From the cell containing the given text, extract its center point as [X, Y] coordinate. 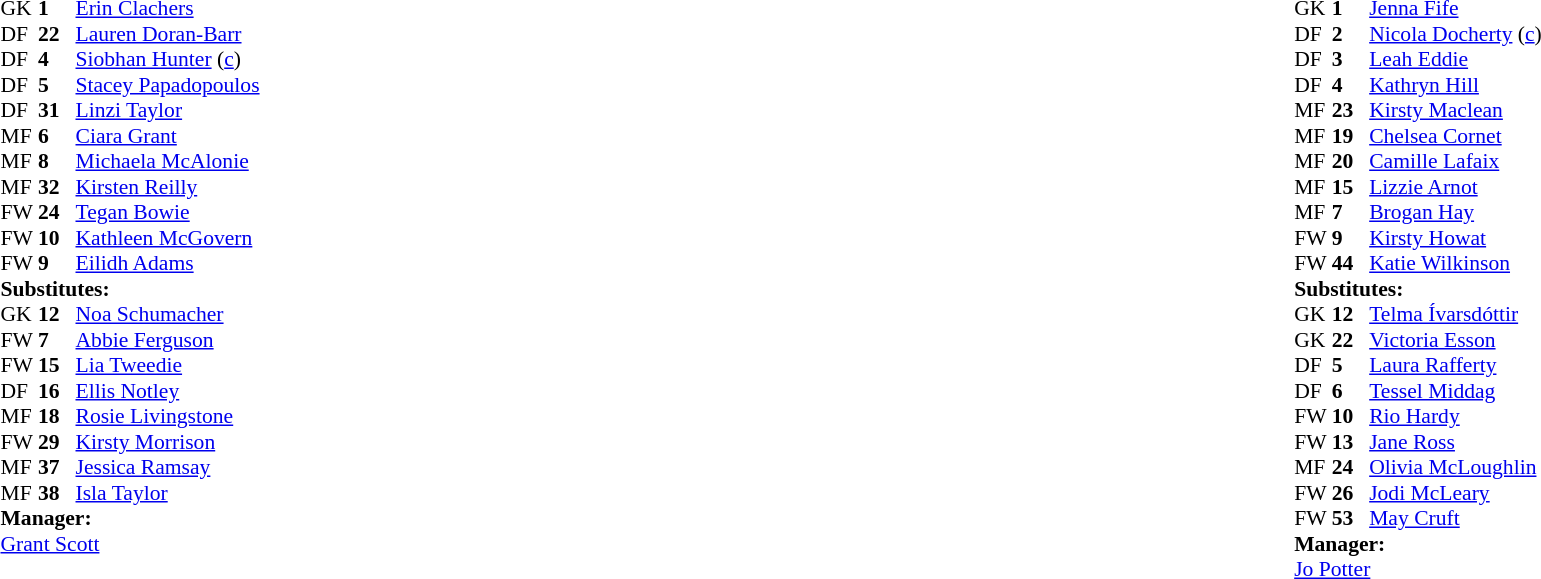
Isla Taylor [168, 493]
Siobhan Hunter (c) [168, 59]
20 [1351, 161]
Rosie Livingstone [168, 417]
Lia Tweedie [168, 365]
Ciara Grant [168, 136]
29 [57, 442]
18 [57, 417]
16 [57, 391]
Kirsty Morrison [168, 442]
31 [57, 111]
Eilidh Adams [168, 263]
Tegan Bowie [168, 213]
13 [1351, 442]
26 [1351, 493]
Stacey Papadopoulos [168, 85]
32 [57, 187]
Michaela McAlonie [168, 161]
44 [1351, 263]
8 [57, 161]
Manager: [130, 519]
2 [1351, 34]
3 [1351, 59]
Jessica Ramsay [168, 467]
Ellis Notley [168, 391]
19 [1351, 136]
23 [1351, 111]
Substitutes: [130, 289]
Linzi Taylor [168, 111]
37 [57, 467]
Kirsten Reilly [168, 187]
38 [57, 493]
53 [1351, 519]
Grant Scott [130, 544]
Lauren Doran-Barr [168, 34]
Kathleen McGovern [168, 238]
Noa Schumacher [168, 315]
Abbie Ferguson [168, 340]
